Identify which cell holds the provided text, then report its (x, y) central coordinate. 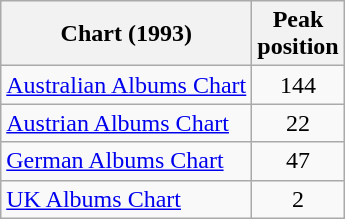
22 (298, 123)
Peakposition (298, 34)
German Albums Chart (126, 161)
Chart (1993) (126, 34)
47 (298, 161)
Austrian Albums Chart (126, 123)
Australian Albums Chart (126, 85)
UK Albums Chart (126, 199)
2 (298, 199)
144 (298, 85)
